Find where the given text appears and provide that cell's center as [X, Y] coordinate. 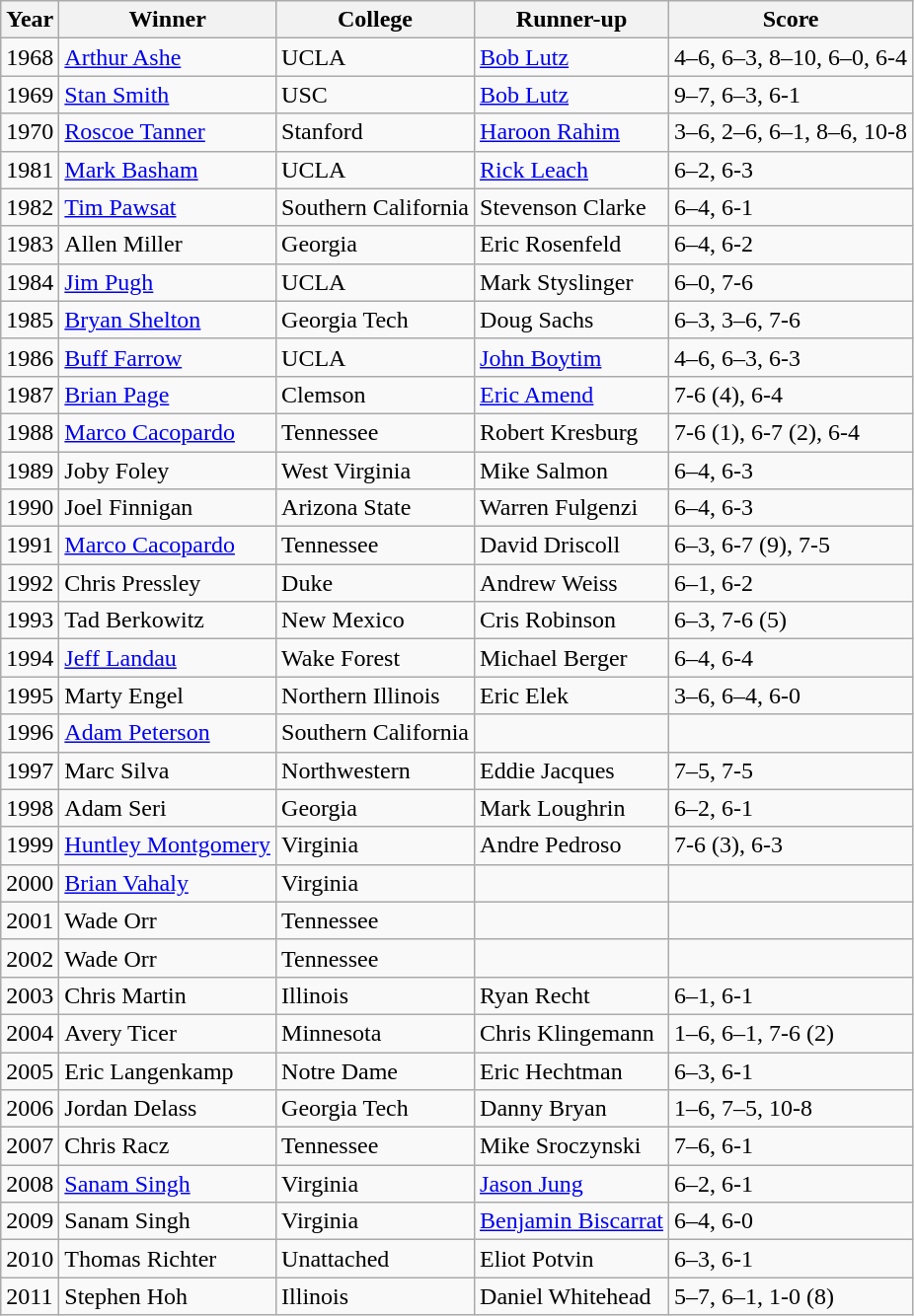
Robert Kresburg [572, 432]
Chris Racz [168, 1146]
Allen Miller [168, 245]
Mark Loughrin [572, 808]
2009 [30, 1221]
Benjamin Biscarrat [572, 1221]
3–6, 2–6, 6–1, 8–6, 10-8 [792, 132]
6–4, 6-1 [792, 207]
2008 [30, 1184]
Score [792, 20]
Stan Smith [168, 95]
Wake Forest [375, 658]
1–6, 6–1, 7-6 (2) [792, 1033]
1981 [30, 170]
6–2, 6-3 [792, 170]
Rick Leach [572, 170]
Mark Basham [168, 170]
Bryan Shelton [168, 320]
Eric Rosenfeld [572, 245]
1970 [30, 132]
Mike Sroczynski [572, 1146]
2004 [30, 1033]
6–1, 6-2 [792, 583]
Eddie Jacques [572, 770]
Duke [375, 583]
2006 [30, 1109]
Eric Hechtman [572, 1070]
2000 [30, 883]
Daniel Whitehead [572, 1296]
Ryan Recht [572, 995]
Stephen Hoh [168, 1296]
David Driscoll [572, 546]
6–0, 7-6 [792, 282]
Runner-up [572, 20]
Minnesota [375, 1033]
Jeff Landau [168, 658]
1993 [30, 621]
2002 [30, 958]
Jason Jung [572, 1184]
Chris Martin [168, 995]
Warren Fulgenzi [572, 508]
9–7, 6–3, 6-1 [792, 95]
Adam Peterson [168, 733]
2011 [30, 1296]
Winner [168, 20]
1985 [30, 320]
2007 [30, 1146]
Michael Berger [572, 658]
Tim Pawsat [168, 207]
2005 [30, 1070]
2003 [30, 995]
5–7, 6–1, 1-0 (8) [792, 1296]
Mark Styslinger [572, 282]
Huntley Montgomery [168, 845]
Avery Ticer [168, 1033]
Year [30, 20]
1999 [30, 845]
7–5, 7-5 [792, 770]
6–4, 6-0 [792, 1221]
Northwestern [375, 770]
1982 [30, 207]
6–4, 6-4 [792, 658]
Eric Elek [572, 695]
1–6, 7–5, 10-8 [792, 1109]
1968 [30, 57]
Eliot Potvin [572, 1259]
Buff Farrow [168, 357]
USC [375, 95]
New Mexico [375, 621]
1988 [30, 432]
Chris Klingemann [572, 1033]
Tad Berkowitz [168, 621]
1997 [30, 770]
West Virginia [375, 471]
6–4, 6-2 [792, 245]
1998 [30, 808]
Brian Page [168, 395]
Notre Dame [375, 1070]
1983 [30, 245]
Stanford [375, 132]
3–6, 6–4, 6-0 [792, 695]
Jordan Delass [168, 1109]
7-6 (1), 6-7 (2), 6-4 [792, 432]
1987 [30, 395]
John Boytim [572, 357]
Haroon Rahim [572, 132]
Brian Vahaly [168, 883]
Andre Pedroso [572, 845]
Stevenson Clarke [572, 207]
1989 [30, 471]
Joby Foley [168, 471]
Jim Pugh [168, 282]
Marty Engel [168, 695]
6–3, 7-6 (5) [792, 621]
2010 [30, 1259]
7-6 (3), 6-3 [792, 845]
Eric Langenkamp [168, 1070]
1996 [30, 733]
1990 [30, 508]
6–1, 6-1 [792, 995]
6–3, 3–6, 7-6 [792, 320]
Arthur Ashe [168, 57]
Adam Seri [168, 808]
1991 [30, 546]
Thomas Richter [168, 1259]
7–6, 6-1 [792, 1146]
Roscoe Tanner [168, 132]
Eric Amend [572, 395]
Mike Salmon [572, 471]
4–6, 6–3, 8–10, 6–0, 6-4 [792, 57]
Clemson [375, 395]
Andrew Weiss [572, 583]
Northern Illinois [375, 695]
Cris Robinson [572, 621]
4–6, 6–3, 6-3 [792, 357]
7-6 (4), 6-4 [792, 395]
1994 [30, 658]
Unattached [375, 1259]
6–3, 6-7 (9), 7-5 [792, 546]
Danny Bryan [572, 1109]
College [375, 20]
1986 [30, 357]
Marc Silva [168, 770]
Joel Finnigan [168, 508]
1995 [30, 695]
Chris Pressley [168, 583]
1969 [30, 95]
1992 [30, 583]
2001 [30, 920]
Arizona State [375, 508]
Doug Sachs [572, 320]
1984 [30, 282]
